Pinpoint the cell where the given text exists, returning its [x, y] midpoint coordinate. 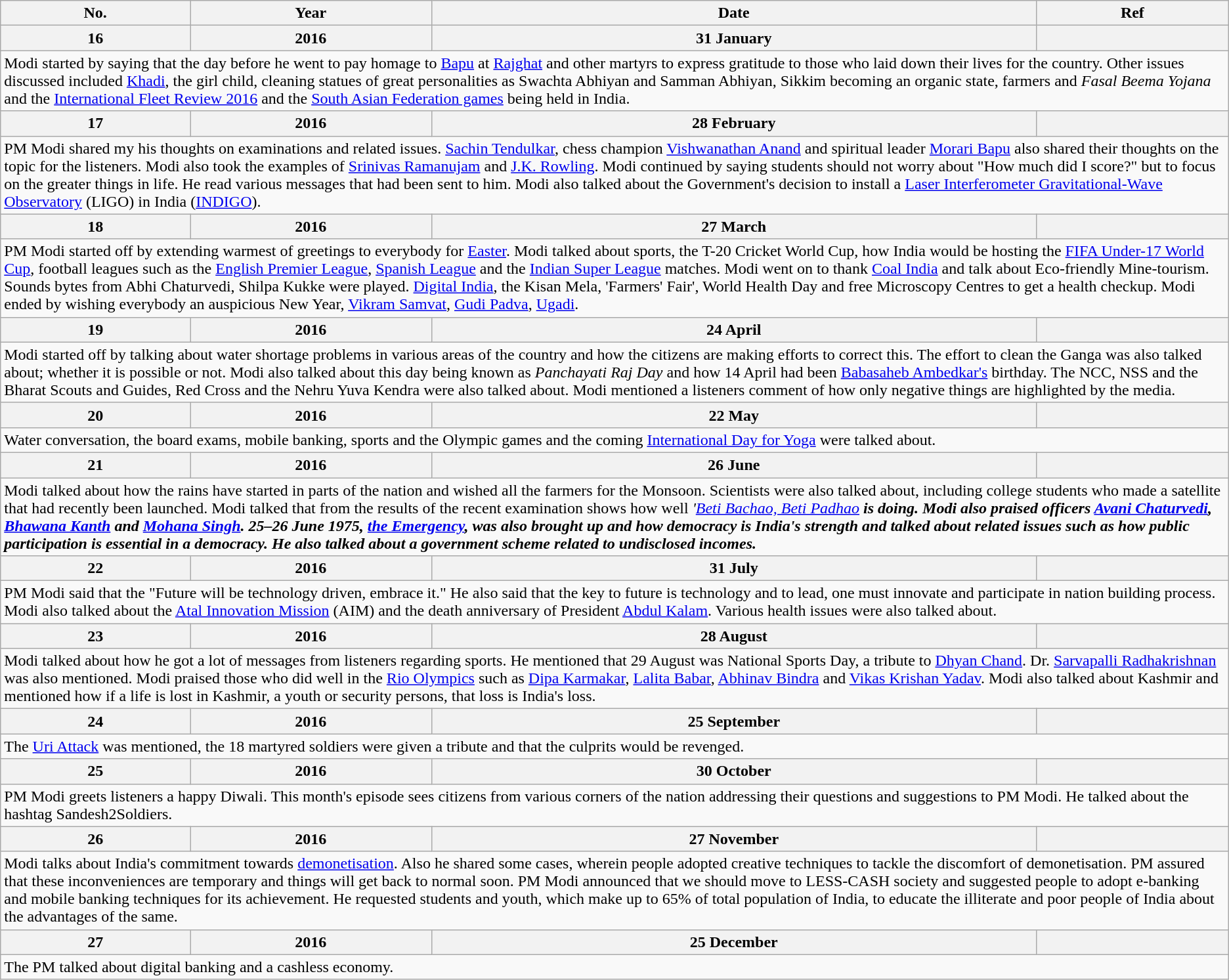
The PM talked about digital banking and a cashless economy. [614, 967]
31 July [734, 568]
18 [96, 226]
30 October [734, 771]
24 [96, 721]
27 November [734, 839]
The Uri Attack was mentioned, the 18 martyred soldiers were given a tribute and that the culprits would be revenged. [614, 746]
23 [96, 636]
Ref [1132, 13]
28 February [734, 123]
24 April [734, 330]
22 [96, 568]
25 December [734, 942]
Date [734, 13]
No. [96, 13]
21 [96, 465]
22 May [734, 415]
25 September [734, 721]
28 August [734, 636]
25 [96, 771]
17 [96, 123]
26 June [734, 465]
20 [96, 415]
19 [96, 330]
31 January [734, 38]
Year [311, 13]
27 March [734, 226]
Water conversation, the board exams, mobile banking, sports and the Olympic games and the coming International Day for Yoga were talked about. [614, 440]
16 [96, 38]
26 [96, 839]
27 [96, 942]
